Extract the [x, y] coordinate from the center of the cell holding the provided text.  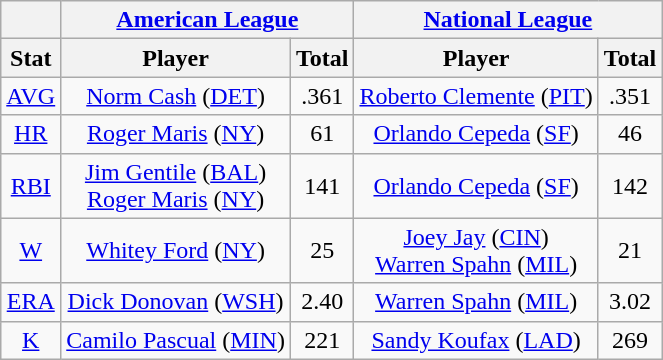
American League [208, 20]
.361 [322, 96]
.351 [630, 96]
141 [322, 186]
Stat [31, 58]
2.40 [322, 302]
46 [630, 134]
K [31, 340]
221 [322, 340]
269 [630, 340]
25 [322, 250]
Jim Gentile (BAL)Roger Maris (NY) [176, 186]
RBI [31, 186]
Norm Cash (DET) [176, 96]
W [31, 250]
HR [31, 134]
AVG [31, 96]
21 [630, 250]
ERA [31, 302]
Camilo Pascual (MIN) [176, 340]
Whitey Ford (NY) [176, 250]
Dick Donovan (WSH) [176, 302]
Joey Jay (CIN)Warren Spahn (MIL) [476, 250]
3.02 [630, 302]
142 [630, 186]
National League [508, 20]
Sandy Koufax (LAD) [476, 340]
Roger Maris (NY) [176, 134]
61 [322, 134]
Roberto Clemente (PIT) [476, 96]
Warren Spahn (MIL) [476, 302]
